Output the (x, y) coordinate of the center of the cell containing the given text.  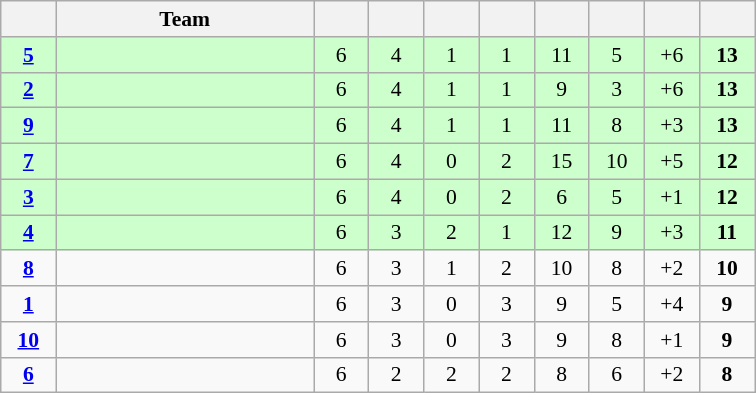
+5 (672, 162)
Team (185, 19)
15 (562, 162)
+4 (672, 304)
7 (28, 162)
